Find where the given text appears and provide that cell's center as (x, y) coordinate. 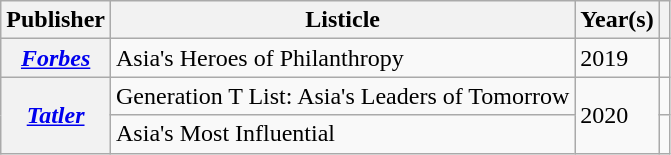
2020 (617, 115)
Asia's Most Influential (343, 134)
Asia's Heroes of Philanthropy (343, 58)
Publisher (56, 20)
Generation T List: Asia's Leaders of Tomorrow (343, 96)
Tatler (56, 115)
Year(s) (617, 20)
2019 (617, 58)
Forbes (56, 58)
Listicle (343, 20)
